Locate the cell with the specified text and output its (X, Y) center coordinate. 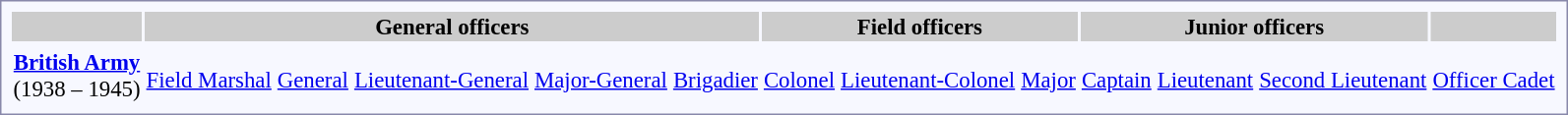
Field Marshal (209, 79)
General (313, 79)
Junior officers (1254, 27)
General officers (452, 27)
British Army(1938 – 1945) (77, 75)
Second Lieutenant (1343, 79)
Lieutenant-General (441, 79)
Colonel (799, 79)
Field officers (919, 27)
Major-General (600, 79)
Lieutenant (1205, 79)
Captain (1116, 79)
Major (1049, 79)
Officer Cadet (1494, 79)
Brigadier (715, 79)
Lieutenant-Colonel (928, 79)
